For the text-containing cell, return its midpoint in [x, y] coordinate format. 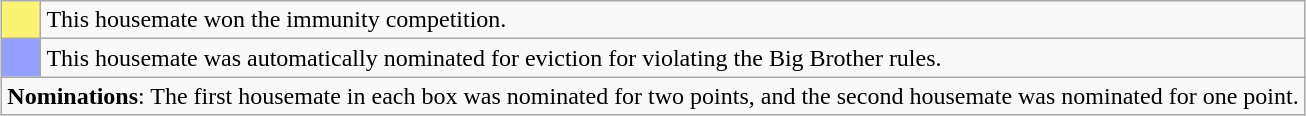
This housemate won the immunity competition. [672, 20]
Nominations: The first housemate in each box was nominated for two points, and the second housemate was nominated for one point. [653, 96]
This housemate was automatically nominated for eviction for violating the Big Brother rules. [672, 58]
